Find where the given text appears and provide that cell's center as [x, y] coordinate. 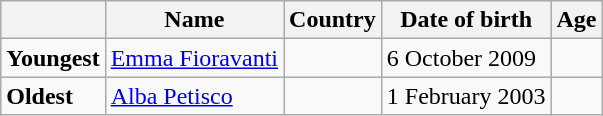
6 October 2009 [466, 58]
Oldest [53, 96]
Youngest [53, 58]
Name [194, 20]
Age [576, 20]
Emma Fioravanti [194, 58]
Date of birth [466, 20]
1 February 2003 [466, 96]
Country [333, 20]
Alba Petisco [194, 96]
